For the text-containing cell, return its midpoint in (X, Y) coordinate format. 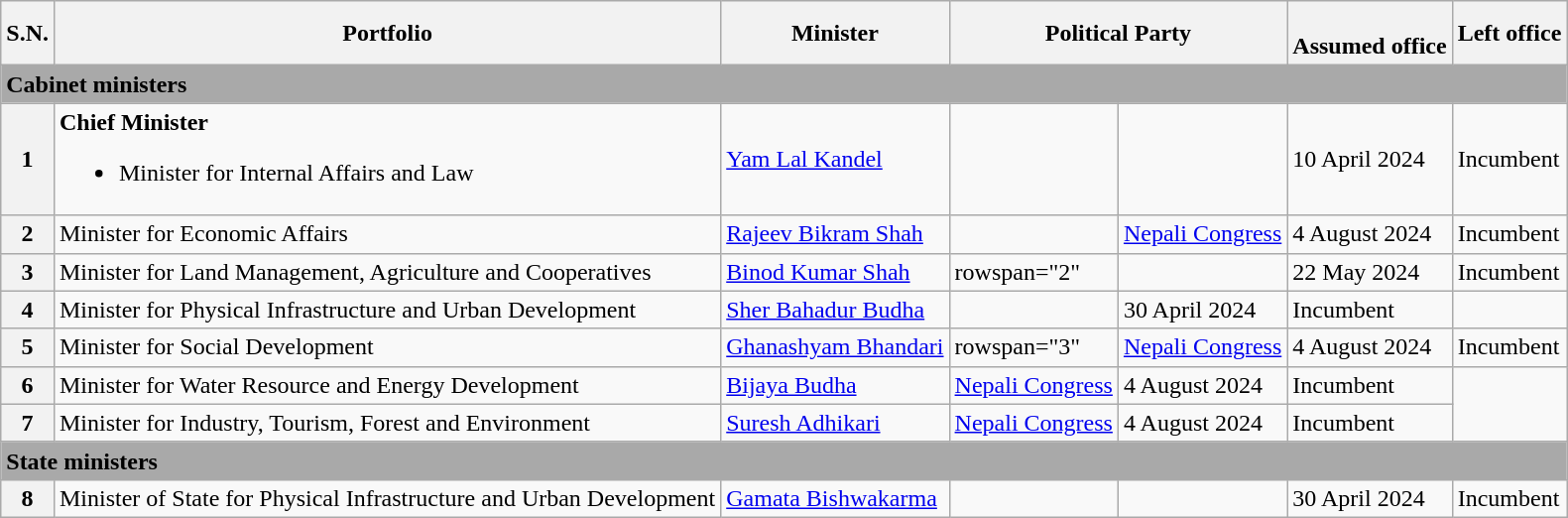
Bijaya Budha (835, 385)
rowspan="3" (1033, 347)
22 May 2024 (1370, 272)
rowspan="2" (1033, 272)
Minister for Industry, Tourism, Forest and Environment (387, 423)
Minister for Social Development (387, 347)
3 (28, 272)
Gamata Bishwakarma (835, 498)
10 April 2024 (1370, 159)
8 (28, 498)
Minister for Physical Infrastructure and Urban Development (387, 310)
1 (28, 159)
5 (28, 347)
Minister for Economic Affairs (387, 234)
Binod Kumar Shah (835, 272)
S.N. (28, 34)
Left office (1509, 34)
2 (28, 234)
State ministers (784, 460)
Cabinet ministers (784, 84)
Yam Lal Kandel (835, 159)
Sher Bahadur Budha (835, 310)
Minister for Water Resource and Energy Development (387, 385)
Political Party (1119, 34)
Rajeev Bikram Shah (835, 234)
Ghanashyam Bhandari (835, 347)
Assumed office (1370, 34)
Suresh Adhikari (835, 423)
Portfolio (387, 34)
6 (28, 385)
Minister (835, 34)
Minister for Land Management, Agriculture and Cooperatives (387, 272)
7 (28, 423)
Chief MinisterMinister for Internal Affairs and Law (387, 159)
Minister of State for Physical Infrastructure and Urban Development (387, 498)
4 (28, 310)
